Scan for the cell matching the given text and deliver its (x, y) coordinate at center. 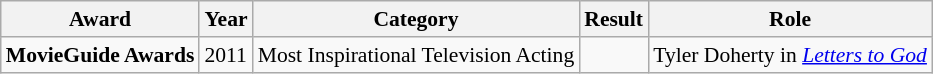
Category (416, 19)
Tyler Doherty in Letters to God (790, 55)
2011 (226, 55)
Award (100, 19)
Result (614, 19)
MovieGuide Awards (100, 55)
Role (790, 19)
Year (226, 19)
Most Inspirational Television Acting (416, 55)
